Pinpoint the cell where the given text exists, returning its (x, y) midpoint coordinate. 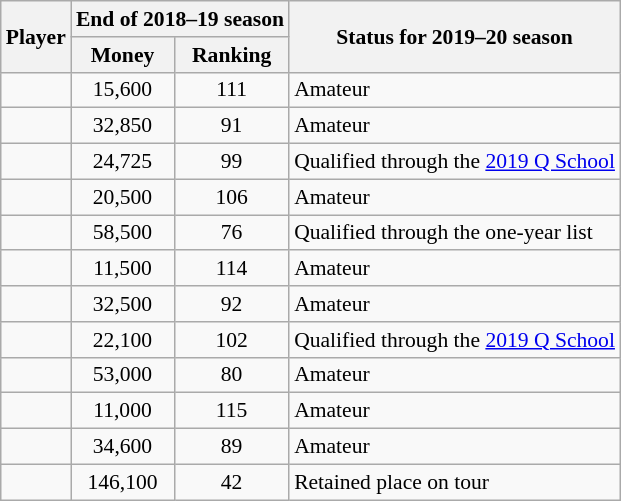
92 (232, 304)
20,500 (122, 197)
91 (232, 126)
99 (232, 162)
Money (122, 55)
146,100 (122, 482)
80 (232, 375)
Qualified through the one-year list (454, 233)
11,000 (122, 411)
15,600 (122, 90)
76 (232, 233)
58,500 (122, 233)
42 (232, 482)
End of 2018–19 season (180, 19)
53,000 (122, 375)
11,500 (122, 269)
114 (232, 269)
111 (232, 90)
22,100 (122, 340)
Ranking (232, 55)
32,850 (122, 126)
Player (36, 36)
34,600 (122, 447)
89 (232, 447)
115 (232, 411)
102 (232, 340)
Status for 2019–20 season (454, 36)
106 (232, 197)
24,725 (122, 162)
Retained place on tour (454, 482)
32,500 (122, 304)
